Provide the [x, y] coordinate of the cell's center where the given text is located.  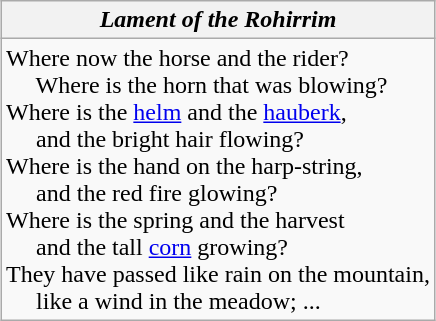
Lament of the Rohirrim [218, 20]
